Output the [x, y] coordinate of the center of the cell containing the given text.  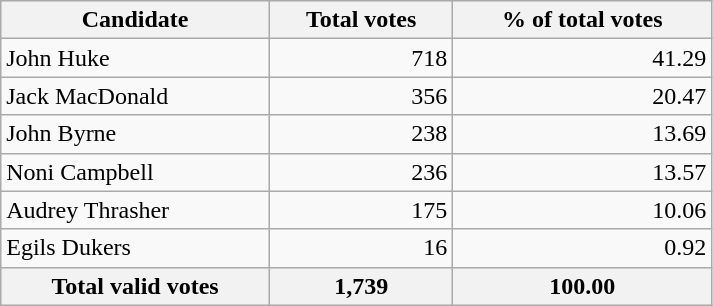
Audrey Thrasher [136, 210]
1,739 [360, 286]
Total votes [360, 20]
Candidate [136, 20]
238 [360, 134]
Noni Campbell [136, 172]
100.00 [582, 286]
John Huke [136, 58]
% of total votes [582, 20]
175 [360, 210]
16 [360, 248]
236 [360, 172]
Total valid votes [136, 286]
Jack MacDonald [136, 96]
13.69 [582, 134]
718 [360, 58]
356 [360, 96]
10.06 [582, 210]
Egils Dukers [136, 248]
41.29 [582, 58]
John Byrne [136, 134]
20.47 [582, 96]
0.92 [582, 248]
13.57 [582, 172]
